Detect which cell encompasses the target text, then output its [x, y] center coordinate. 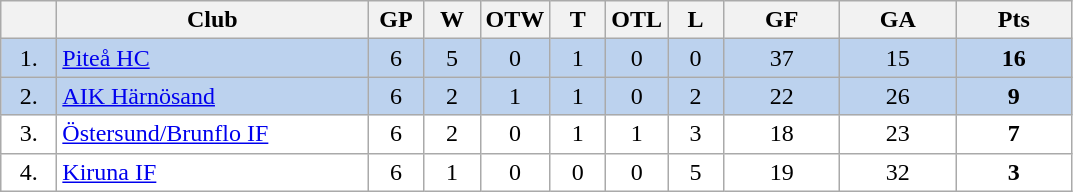
16 [1014, 58]
26 [898, 96]
GP [396, 20]
W [452, 20]
Pts [1014, 20]
19 [782, 172]
Club [212, 20]
Piteå HC [212, 58]
OTL [637, 20]
22 [782, 96]
2. [29, 96]
OTW [515, 20]
AIK Härnösand [212, 96]
1. [29, 58]
Kiruna IF [212, 172]
3. [29, 134]
9 [1014, 96]
23 [898, 134]
4. [29, 172]
GA [898, 20]
37 [782, 58]
7 [1014, 134]
Östersund/Brunflo IF [212, 134]
GF [782, 20]
18 [782, 134]
L [696, 20]
T [578, 20]
15 [898, 58]
32 [898, 172]
